Capture the cell that displays the provided text and extract its (X, Y) central coordinate. 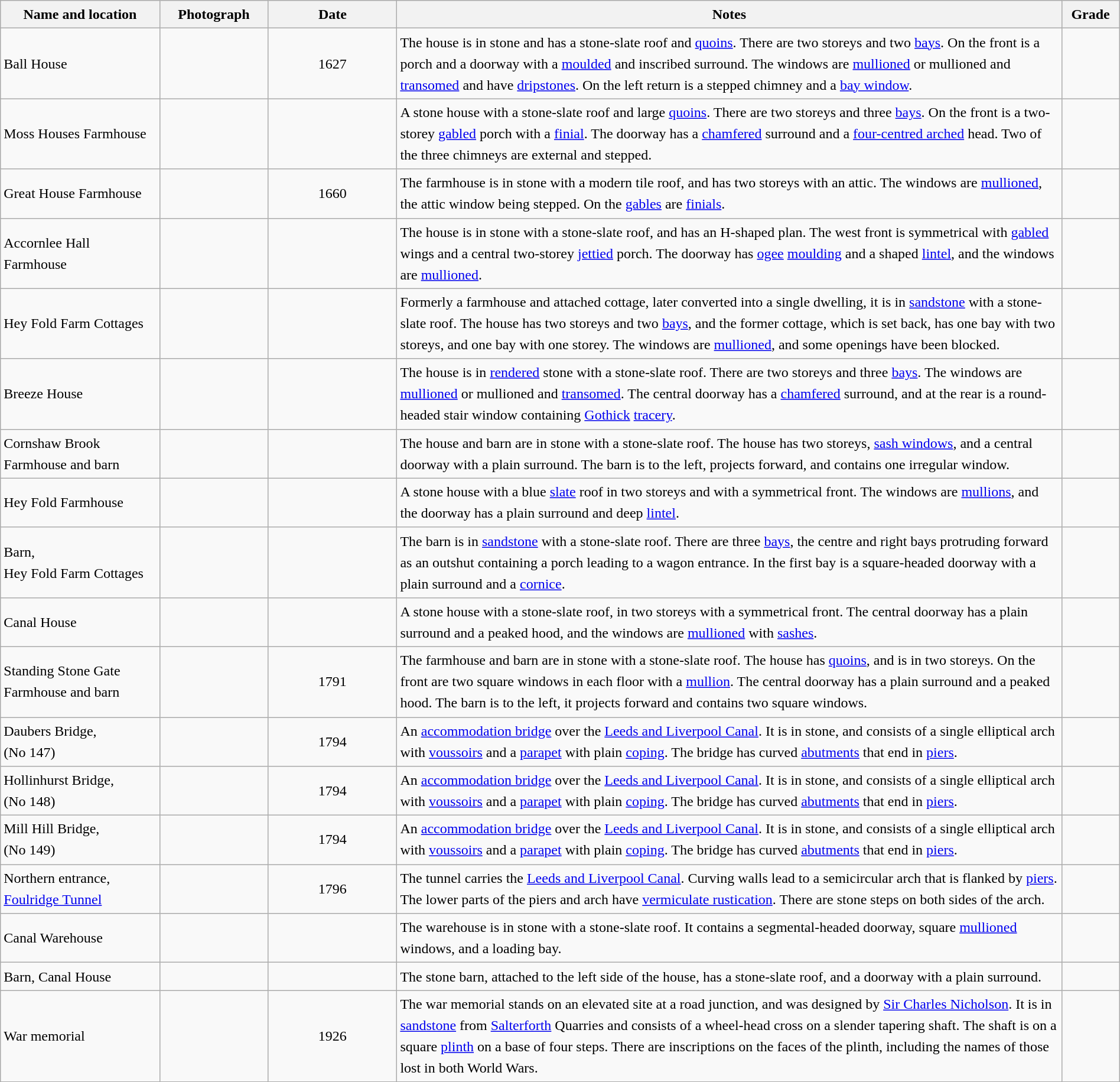
Date (333, 14)
1791 (333, 682)
Standing Stone Gate Farmhouse and barn (80, 682)
1660 (333, 194)
Barn,Hey Fold Farm Cottages (80, 563)
Hey Fold Farm Cottages (80, 324)
Cornshaw Brook Farmhouse and barn (80, 454)
Canal Warehouse (80, 938)
Photograph (214, 14)
1926 (333, 1036)
War memorial (80, 1036)
Moss Houses Farmhouse (80, 134)
Notes (729, 14)
Name and location (80, 14)
1627 (333, 64)
1796 (333, 889)
Breeze House (80, 394)
Ball House (80, 64)
Hollinhurst Bridge,(No 148) (80, 791)
Grade (1090, 14)
The stone barn, attached to the left side of the house, has a stone-slate roof, and a doorway with a plain surround. (729, 976)
Barn, Canal House (80, 976)
Hey Fold Farmhouse (80, 502)
Great House Farmhouse (80, 194)
Northern entrance,Foulridge Tunnel (80, 889)
The warehouse is in stone with a stone-slate roof. It contains a segmental-headed doorway, square mullioned windows, and a loading bay. (729, 938)
Mill Hill Bridge,(No 149) (80, 840)
Accornlee Hall Farmhouse (80, 253)
Canal House (80, 622)
Daubers Bridge,(No 147) (80, 742)
